Find where the given text appears and provide that cell's center as [x, y] coordinate. 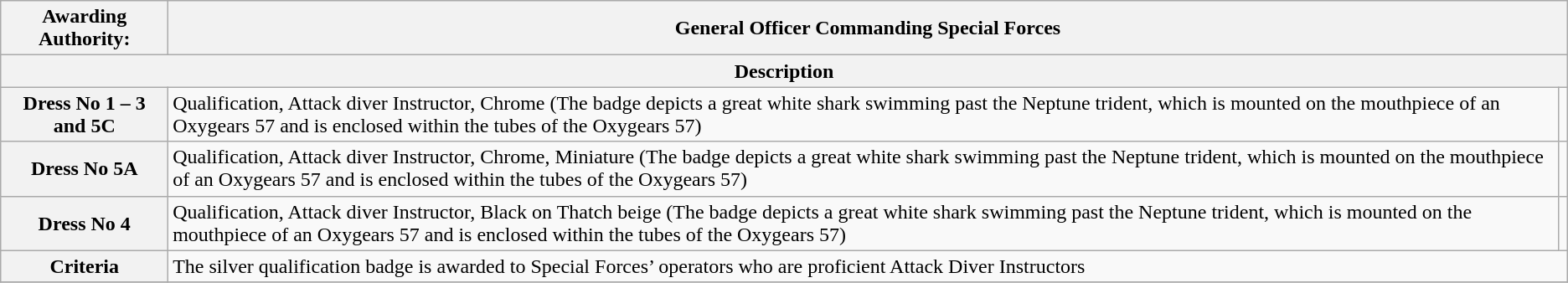
Dress No 5A [85, 169]
Description [784, 71]
Criteria [85, 266]
Dress No 1 – 3 and 5C [85, 114]
Awarding Authority: [85, 28]
Dress No 4 [85, 223]
The silver qualification badge is awarded to Special Forces’ operators who are proficient Attack Diver Instructors [868, 266]
General Officer Commanding Special Forces [868, 28]
